Return the [X, Y] coordinate for the center point of the cell that contains the specified text.  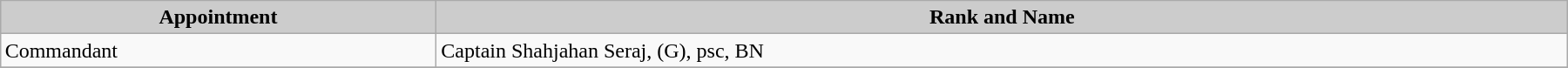
Rank and Name [1002, 17]
Appointment [218, 17]
Commandant [218, 51]
Captain Shahjahan Seraj, (G), psc, BN [1002, 51]
